From the cell containing the given text, extract its center point as [X, Y] coordinate. 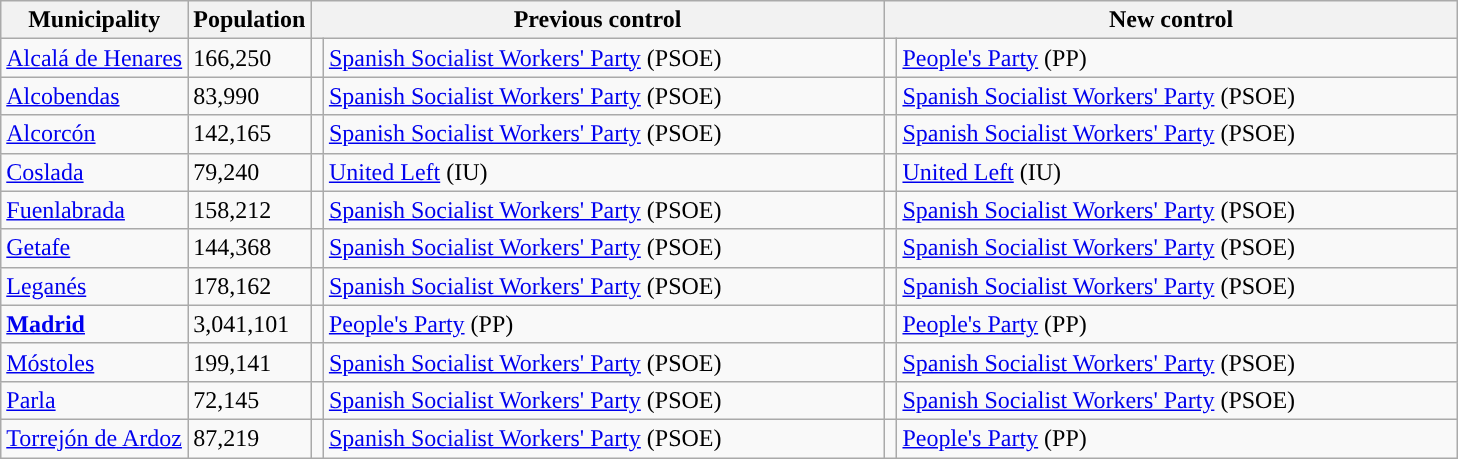
166,250 [250, 58]
178,162 [250, 286]
Leganés [94, 286]
New control [1171, 20]
Coslada [94, 172]
Population [250, 20]
Previous control [598, 20]
Fuenlabrada [94, 210]
Alcalá de Henares [94, 58]
Alcobendas [94, 96]
Getafe [94, 248]
Parla [94, 400]
Alcorcón [94, 134]
199,141 [250, 362]
Municipality [94, 20]
Torrejón de Ardoz [94, 438]
3,041,101 [250, 324]
87,219 [250, 438]
72,145 [250, 400]
Madrid [94, 324]
144,368 [250, 248]
79,240 [250, 172]
158,212 [250, 210]
Móstoles [94, 362]
142,165 [250, 134]
83,990 [250, 96]
